Return the [X, Y] coordinate for the center point of the cell that contains the specified text.  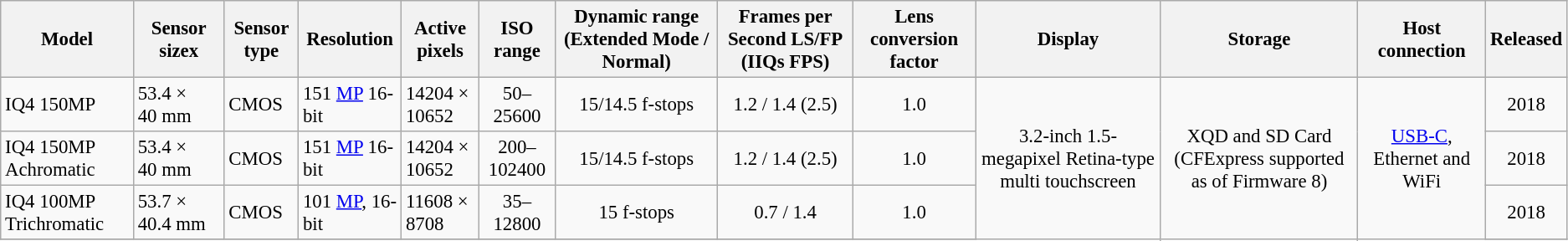
Resolution [350, 39]
ISO range [517, 39]
Sensor sizex [179, 39]
Display [1068, 39]
USB-C, Ethernet and WiFi [1422, 159]
Storage [1259, 39]
IQ4 100MP Trichromatic [67, 213]
101 MP, 16-bit [350, 213]
XQD and SD Card (CFExpress supported as of Firmware 8) [1259, 159]
Active pixels [440, 39]
Lens conversion factor [914, 39]
IQ4 150MP Achromatic [67, 159]
15 f-stops [636, 213]
Model [67, 39]
11608 × 8708 [440, 213]
Dynamic range (Extended Mode / Normal) [636, 39]
0.7 / 1.4 [785, 213]
Sensor type [261, 39]
Host connection [1422, 39]
3.2-inch 1.5-megapixel Retina-type multi touchscreen [1068, 159]
53.7 × 40.4 mm [179, 213]
200–102400 [517, 159]
IQ4 150MP [67, 105]
Frames per Second LS/FP (IIQs FPS) [785, 39]
Released [1526, 39]
50–25600 [517, 105]
35–12800 [517, 213]
